Provide the [X, Y] coordinate of the cell's center where the given text is located.  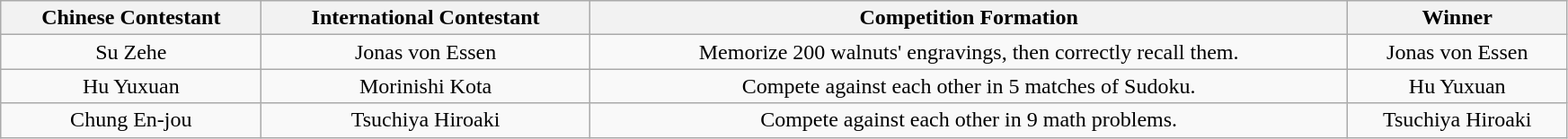
Compete against each other in 5 matches of Sudoku. [969, 86]
Su Zehe [131, 52]
Competition Formation [969, 18]
Memorize 200 walnuts' engravings, then correctly recall them. [969, 52]
Winner [1457, 18]
Compete against each other in 9 math problems. [969, 120]
Chinese Contestant [131, 18]
Chung En-jou [131, 120]
Morinishi Kota [426, 86]
International Contestant [426, 18]
